Scan for the cell matching the given text and deliver its (X, Y) coordinate at center. 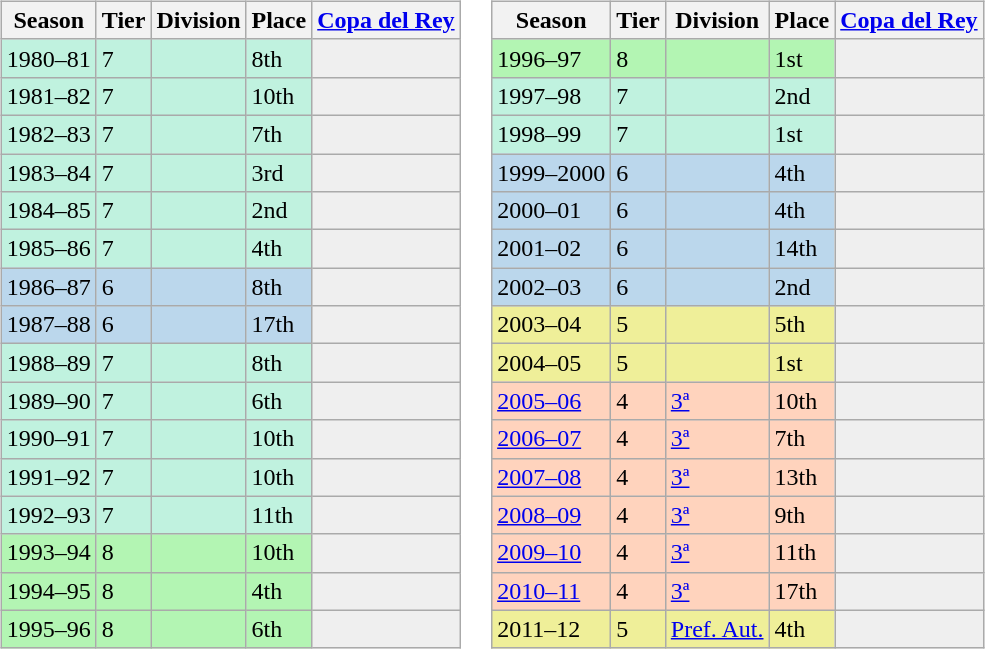
1996–97 (552, 58)
1985–86 (48, 249)
1998–99 (552, 134)
1991–92 (48, 477)
2005–06 (552, 401)
1988–89 (48, 363)
1984–85 (48, 211)
1997–98 (552, 96)
Pref. Aut. (717, 629)
2003–04 (552, 325)
1993–94 (48, 553)
1990–91 (48, 439)
2004–05 (552, 363)
2010–11 (552, 591)
1986–87 (48, 287)
1987–88 (48, 325)
2006–07 (552, 439)
1995–96 (48, 629)
1992–93 (48, 515)
1981–82 (48, 96)
9th (802, 515)
1999–2000 (552, 173)
2000–01 (552, 211)
5th (802, 325)
1980–81 (48, 58)
2001–02 (552, 249)
3rd (279, 173)
14th (802, 249)
2009–10 (552, 553)
1989–90 (48, 401)
13th (802, 477)
1994–95 (48, 591)
1982–83 (48, 134)
2008–09 (552, 515)
1983–84 (48, 173)
2002–03 (552, 287)
2011–12 (552, 629)
2007–08 (552, 477)
